Pinpoint the cell where the given text exists, returning its [X, Y] midpoint coordinate. 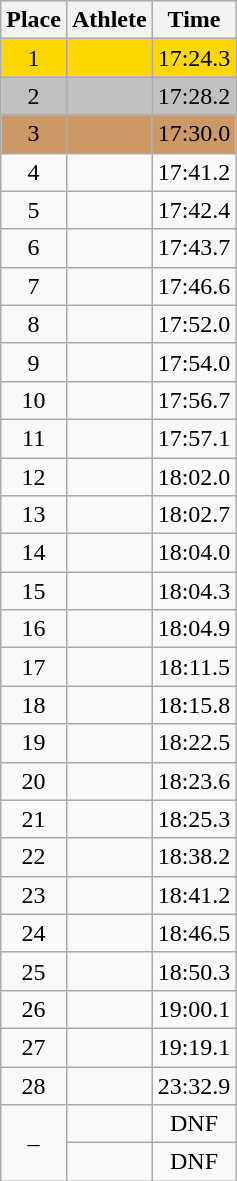
7 [34, 286]
12 [34, 477]
17:52.0 [194, 324]
18:02.0 [194, 477]
24 [34, 933]
18:04.9 [194, 629]
25 [34, 971]
28 [34, 1085]
8 [34, 324]
– [34, 1143]
17:43.7 [194, 248]
13 [34, 515]
14 [34, 553]
17:42.4 [194, 210]
10 [34, 400]
11 [34, 438]
17:24.3 [194, 58]
17:30.0 [194, 134]
19:19.1 [194, 1047]
9 [34, 362]
1 [34, 58]
19:00.1 [194, 1009]
Time [194, 20]
18:04.0 [194, 553]
23:32.9 [194, 1085]
18:46.5 [194, 933]
Athlete [109, 20]
17:46.6 [194, 286]
23 [34, 895]
26 [34, 1009]
27 [34, 1047]
22 [34, 857]
Place [34, 20]
17 [34, 667]
21 [34, 819]
18:41.2 [194, 895]
20 [34, 781]
19 [34, 743]
17:28.2 [194, 96]
4 [34, 172]
18:22.5 [194, 743]
6 [34, 248]
17:54.0 [194, 362]
2 [34, 96]
17:57.1 [194, 438]
18:15.8 [194, 705]
17:56.7 [194, 400]
5 [34, 210]
15 [34, 591]
18:11.5 [194, 667]
18:50.3 [194, 971]
16 [34, 629]
18:38.2 [194, 857]
18:04.3 [194, 591]
18:23.6 [194, 781]
18 [34, 705]
18:25.3 [194, 819]
3 [34, 134]
17:41.2 [194, 172]
18:02.7 [194, 515]
